Return (X, Y) of the center of cell containing provided text 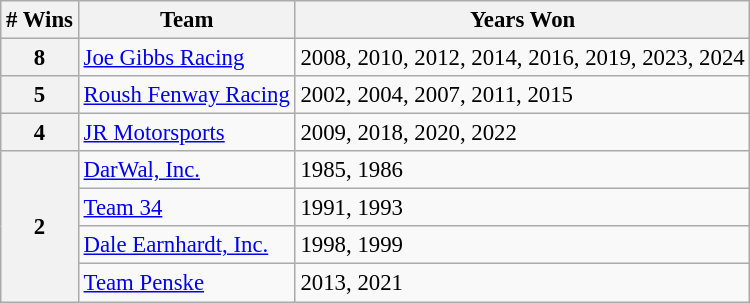
1998, 1999 (522, 245)
Team 34 (186, 208)
Dale Earnhardt, Inc. (186, 245)
Team (186, 20)
1991, 1993 (522, 208)
2009, 2018, 2020, 2022 (522, 133)
4 (40, 133)
JR Motorsports (186, 133)
Roush Fenway Racing (186, 95)
Joe Gibbs Racing (186, 58)
Years Won (522, 20)
1985, 1986 (522, 170)
DarWal, Inc. (186, 170)
# Wins (40, 20)
2008, 2010, 2012, 2014, 2016, 2019, 2023, 2024 (522, 58)
5 (40, 95)
Team Penske (186, 283)
2 (40, 226)
8 (40, 58)
2013, 2021 (522, 283)
2002, 2004, 2007, 2011, 2015 (522, 95)
